Identify which cell holds the provided text, then report its (x, y) central coordinate. 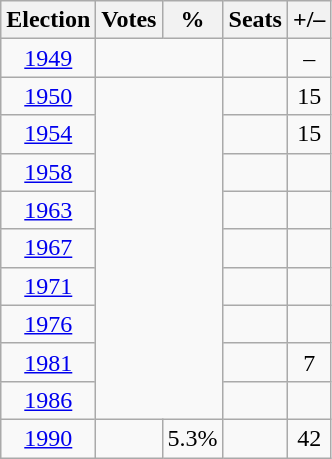
7 (308, 362)
1954 (48, 134)
1990 (48, 438)
+/– (308, 20)
1967 (48, 248)
1949 (48, 58)
Votes (129, 20)
42 (308, 438)
1963 (48, 210)
1981 (48, 362)
Seats (255, 20)
1976 (48, 324)
1971 (48, 286)
5.3% (192, 438)
Election (48, 20)
% (192, 20)
1958 (48, 172)
– (308, 58)
1986 (48, 400)
1950 (48, 96)
